Capture the cell that displays the provided text and extract its (X, Y) central coordinate. 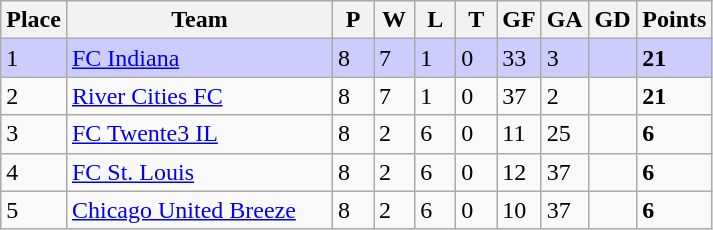
Place (34, 20)
P (354, 20)
12 (519, 172)
GD (612, 20)
GF (519, 20)
4 (34, 172)
5 (34, 210)
W (394, 20)
FC St. Louis (199, 172)
GA (564, 20)
10 (519, 210)
T (476, 20)
FC Twente3 IL (199, 134)
River Cities FC (199, 96)
25 (564, 134)
Points (674, 20)
FC Indiana (199, 58)
33 (519, 58)
11 (519, 134)
L (436, 20)
Team (199, 20)
Chicago United Breeze (199, 210)
